Extract the (X, Y) coordinate from the center of the cell holding the provided text.  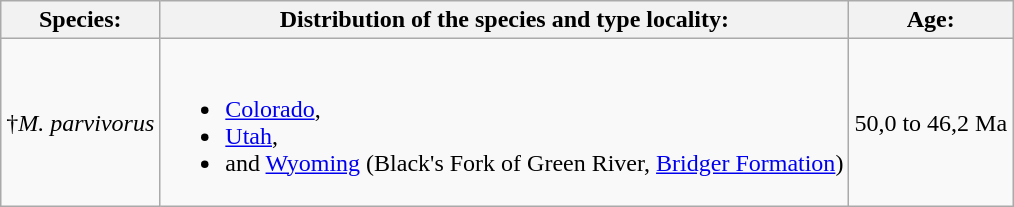
Distribution of the species and type locality: (504, 20)
Colorado,Utah,and Wyoming (Black's Fork of Green River, Bridger Formation) (504, 122)
†M. parvivorus (80, 122)
50,0 to 46,2 Ma (931, 122)
Species: (80, 20)
Age: (931, 20)
